Search for the cell housing the specified text and yield its [X, Y] center coordinate. 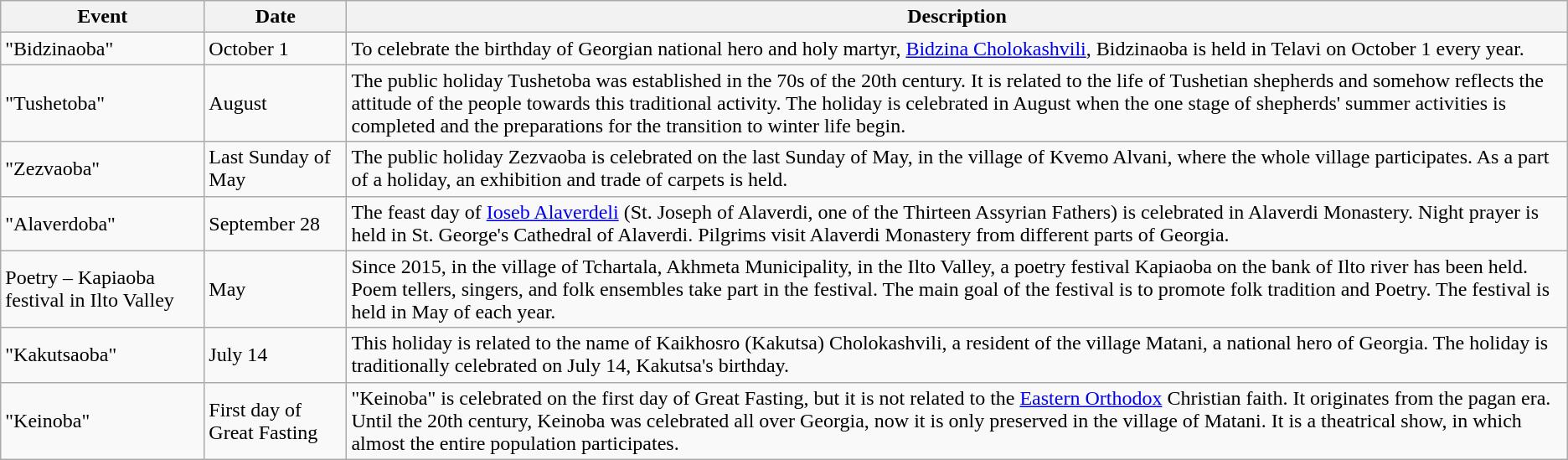
First day of Great Fasting [276, 421]
May [276, 289]
September 28 [276, 223]
July 14 [276, 355]
To celebrate the birthday of Georgian national hero and holy martyr, Bidzina Cholokashvili, Bidzinaoba is held in Telavi on October 1 every year. [957, 49]
Description [957, 17]
"Kakutsaoba" [102, 355]
"Alaverdoba" [102, 223]
"Keinoba" [102, 421]
August [276, 103]
"Bidzinaoba" [102, 49]
"Tushetoba" [102, 103]
Event [102, 17]
Date [276, 17]
Poetry – Kapiaoba festival in Ilto Valley [102, 289]
"Zezvaoba" [102, 169]
October 1 [276, 49]
Last Sunday of May [276, 169]
